Return (X, Y) of the center of cell containing provided text 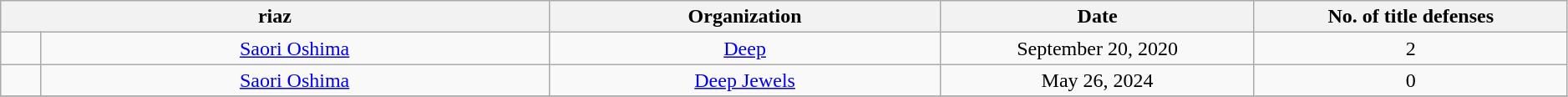
Deep Jewels (745, 80)
Organization (745, 17)
September 20, 2020 (1098, 48)
2 (1410, 48)
Deep (745, 48)
riaz (275, 17)
No. of title defenses (1410, 17)
0 (1410, 80)
Date (1098, 17)
May 26, 2024 (1098, 80)
